Provide the (x, y) coordinate of the cell's center where the given text is located.  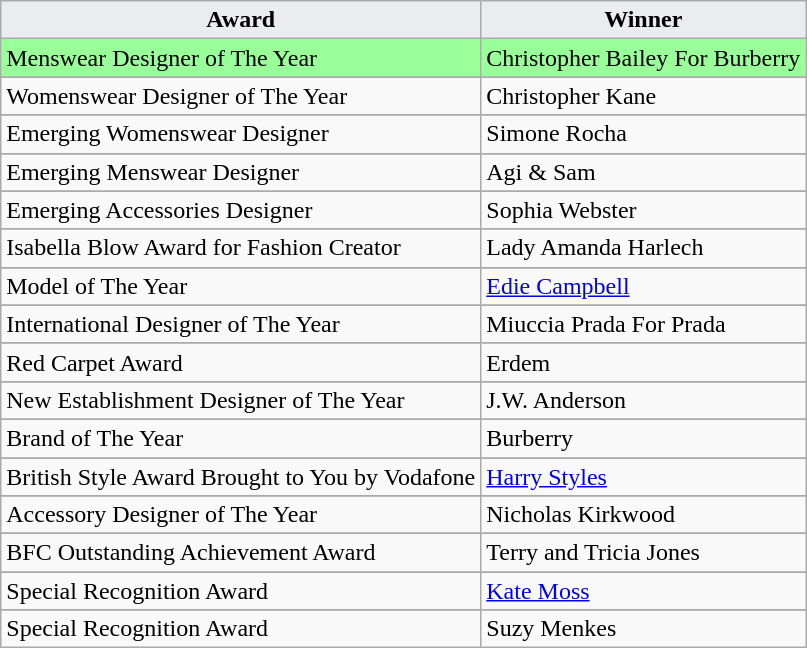
Harry Styles (644, 477)
Sophia Webster (644, 210)
Winner (644, 20)
J.W. Anderson (644, 400)
Womenswear Designer of The Year (241, 96)
Erdem (644, 362)
Kate Moss (644, 591)
Emerging Womenswear Designer (241, 134)
New Establishment Designer of The Year (241, 400)
Model of The Year (241, 286)
Accessory Designer of The Year (241, 515)
Suzy Menkes (644, 629)
Edie Campbell (644, 286)
Emerging Accessories Designer (241, 210)
Miuccia Prada For Prada (644, 324)
Brand of The Year (241, 438)
Christopher Bailey For Burberry (644, 58)
Christopher Kane (644, 96)
Red Carpet Award (241, 362)
Nicholas Kirkwood (644, 515)
Simone Rocha (644, 134)
British Style Award Brought to You by Vodafone (241, 477)
Menswear Designer of The Year (241, 58)
Award (241, 20)
BFC Outstanding Achievement Award (241, 553)
Terry and Tricia Jones (644, 553)
Lady Amanda Harlech (644, 248)
International Designer of The Year (241, 324)
Agi & Sam (644, 172)
Isabella Blow Award for Fashion Creator (241, 248)
Burberry (644, 438)
Emerging Menswear Designer (241, 172)
